Search for the cell housing the specified text and yield its (X, Y) center coordinate. 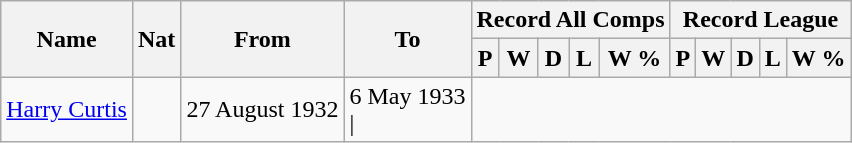
Harry Curtis (67, 110)
From (262, 39)
Record League (760, 20)
Name (67, 39)
6 May 1933| (408, 110)
To (408, 39)
Record All Comps (570, 20)
Nat (156, 39)
27 August 1932 (262, 110)
